Return the (X, Y) coordinate for the center point of the cell that contains the specified text.  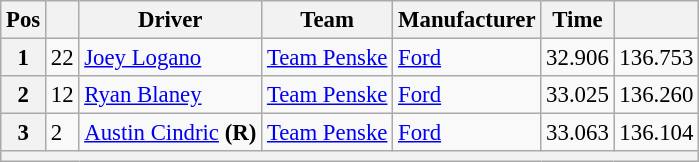
12 (62, 95)
Manufacturer (467, 20)
Ryan Blaney (170, 95)
136.104 (656, 133)
1 (24, 58)
Austin Cindric (R) (170, 133)
3 (24, 133)
33.063 (578, 133)
33.025 (578, 95)
Driver (170, 20)
32.906 (578, 58)
22 (62, 58)
Pos (24, 20)
136.260 (656, 95)
Joey Logano (170, 58)
Team (328, 20)
136.753 (656, 58)
Time (578, 20)
